Search for the cell housing the specified text and yield its (x, y) center coordinate. 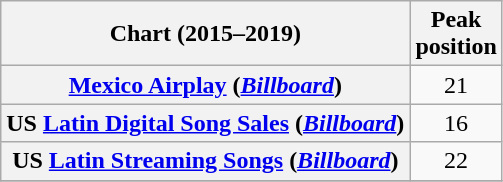
22 (456, 161)
Mexico Airplay (Billboard) (206, 85)
US Latin Digital Song Sales (Billboard) (206, 123)
US Latin Streaming Songs (Billboard) (206, 161)
Peakposition (456, 34)
21 (456, 85)
16 (456, 123)
Chart (2015–2019) (206, 34)
